Determine the (X, Y) coordinate at the center of the cell enclosing the given text.  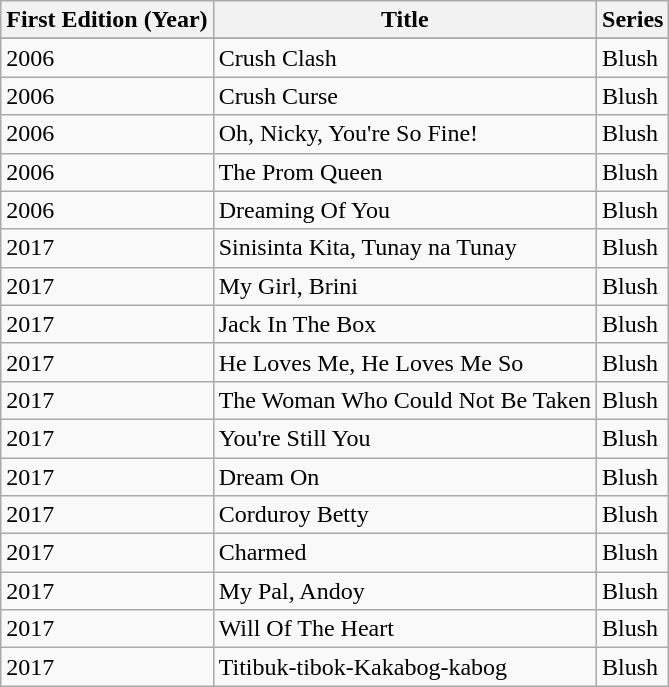
Charmed (404, 553)
Crush Clash (404, 58)
Jack In The Box (404, 324)
My Girl, Brini (404, 286)
My Pal, Andoy (404, 591)
Oh, Nicky, You're So Fine! (404, 134)
Corduroy Betty (404, 515)
The Woman Who Could Not Be Taken (404, 400)
Series (633, 20)
Dream On (404, 477)
Will Of The Heart (404, 629)
Crush Curse (404, 96)
The Prom Queen (404, 172)
Sinisinta Kita, Tunay na Tunay (404, 248)
First Edition (Year) (107, 20)
He Loves Me, He Loves Me So (404, 362)
Title (404, 20)
Dreaming Of You (404, 210)
Titibuk-tibok-Kakabog-kabog (404, 667)
You're Still You (404, 438)
